Identify which cell holds the provided text, then report its [X, Y] central coordinate. 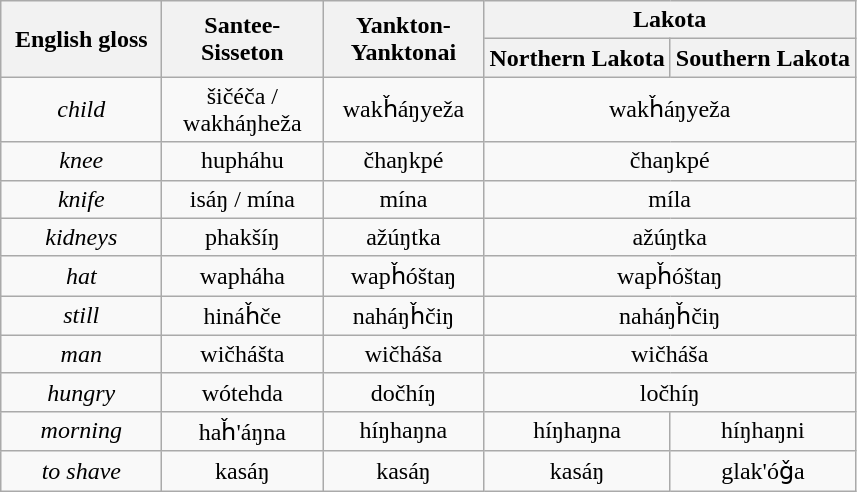
šičéča / wakháŋheža [242, 110]
Santee-Sisseton [242, 39]
Southern Lakota [762, 58]
child [82, 110]
Northern Lakota [577, 58]
hungry [82, 392]
ločhíŋ [670, 392]
wičhášta [242, 354]
isáŋ / mína [242, 199]
haȟ'áŋna [242, 431]
man [82, 354]
míla [670, 199]
Yankton-Yanktonai [404, 39]
mína [404, 199]
kidneys [82, 237]
to shave [82, 471]
still [82, 316]
knife [82, 199]
knee [82, 161]
hupháhu [242, 161]
phakšíŋ [242, 237]
morning [82, 431]
híŋhaŋni [762, 431]
glak'óǧa [762, 471]
dočhíŋ [404, 392]
Lakota [670, 20]
wótehda [242, 392]
wapháha [242, 276]
hat [82, 276]
hináȟče [242, 316]
English gloss [82, 39]
